Return (X, Y) of the center of cell containing provided text 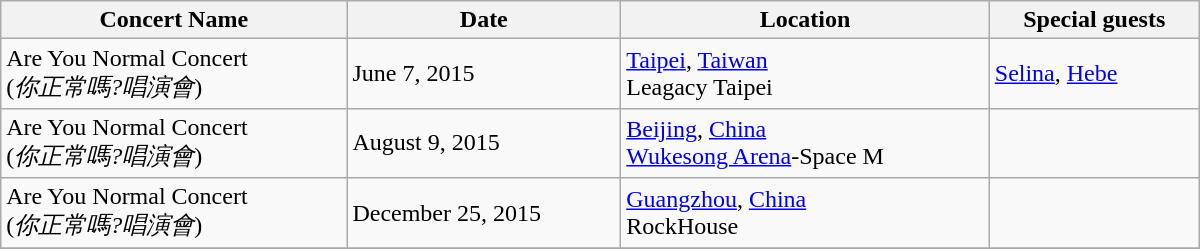
Guangzhou, ChinaRockHouse (806, 213)
Date (484, 20)
Special guests (1094, 20)
Beijing, ChinaWukesong Arena-Space M (806, 143)
August 9, 2015 (484, 143)
Selina, Hebe (1094, 74)
Concert Name (174, 20)
June 7, 2015 (484, 74)
Taipei, TaiwanLeagacy Taipei (806, 74)
Location (806, 20)
December 25, 2015 (484, 213)
